Scan for the cell matching the given text and deliver its [X, Y] coordinate at center. 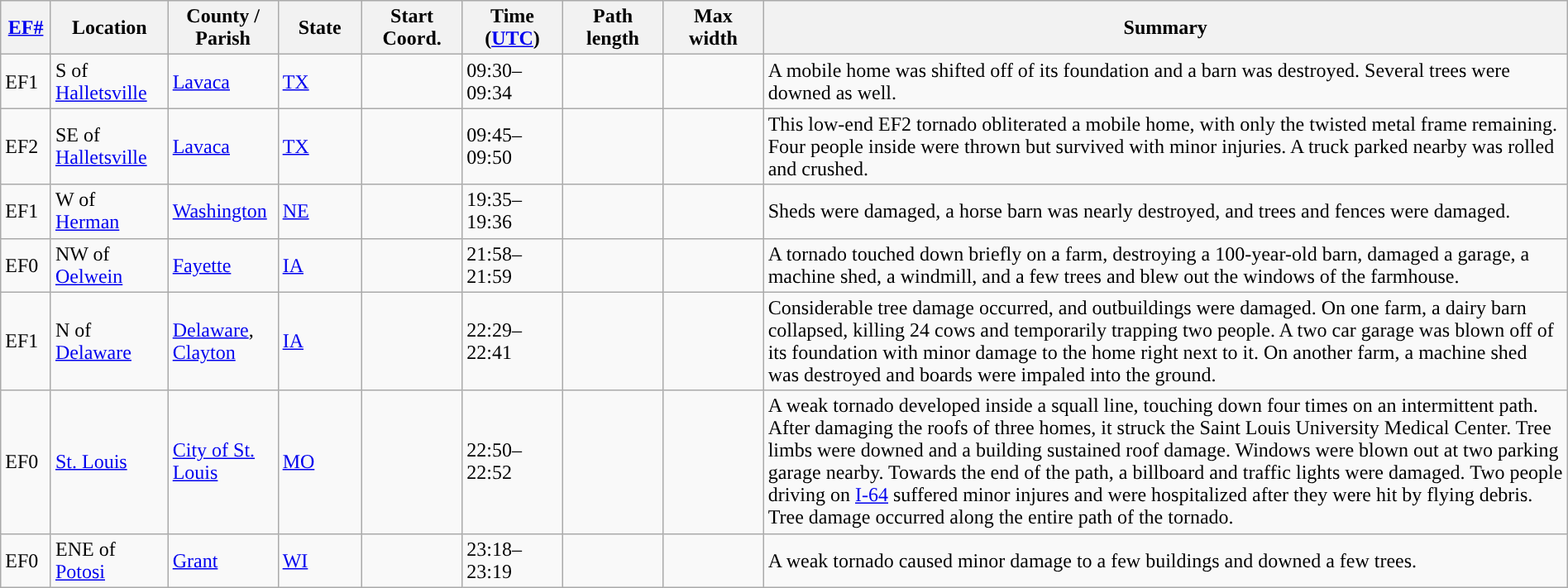
NE [319, 212]
23:18–23:19 [513, 561]
A mobile home was shifted off of its foundation and a barn was destroyed. Several trees were downed as well. [1165, 81]
21:58–21:59 [513, 265]
Washington [223, 212]
Max width [713, 28]
W of Herman [109, 212]
St. Louis [109, 461]
09:45–09:50 [513, 146]
Time (UTC) [513, 28]
Path length [612, 28]
Sheds were damaged, a horse barn was nearly destroyed, and trees and fences were damaged. [1165, 212]
09:30–09:34 [513, 81]
N of Delaware [109, 341]
Grant [223, 561]
A weak tornado caused minor damage to a few buildings and downed a few trees. [1165, 561]
S of Halletsville [109, 81]
Fayette [223, 265]
City of St. Louis [223, 461]
Delaware, Clayton [223, 341]
ENE of Potosi [109, 561]
Start Coord. [412, 28]
22:50–22:52 [513, 461]
Summary [1165, 28]
WI [319, 561]
EF2 [26, 146]
NW of Oelwein [109, 265]
EF# [26, 28]
19:35–19:36 [513, 212]
22:29–22:41 [513, 341]
MO [319, 461]
Location [109, 28]
State [319, 28]
SE of Halletsville [109, 146]
County / Parish [223, 28]
